Output the [X, Y] coordinate of the center of the cell containing the given text.  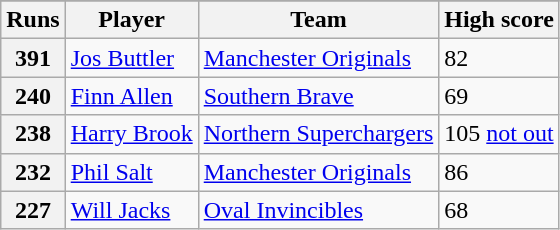
Southern Brave [318, 96]
232 [33, 172]
82 [500, 58]
Runs [33, 20]
Will Jacks [132, 210]
Player [132, 20]
238 [33, 134]
240 [33, 96]
86 [500, 172]
Jos Buttler [132, 58]
Team [318, 20]
68 [500, 210]
105 not out [500, 134]
391 [33, 58]
High score [500, 20]
69 [500, 96]
Finn Allen [132, 96]
Harry Brook [132, 134]
227 [33, 210]
Northern Superchargers [318, 134]
Phil Salt [132, 172]
Oval Invincibles [318, 210]
